Return the (X, Y) coordinate for the center point of the cell that contains the specified text.  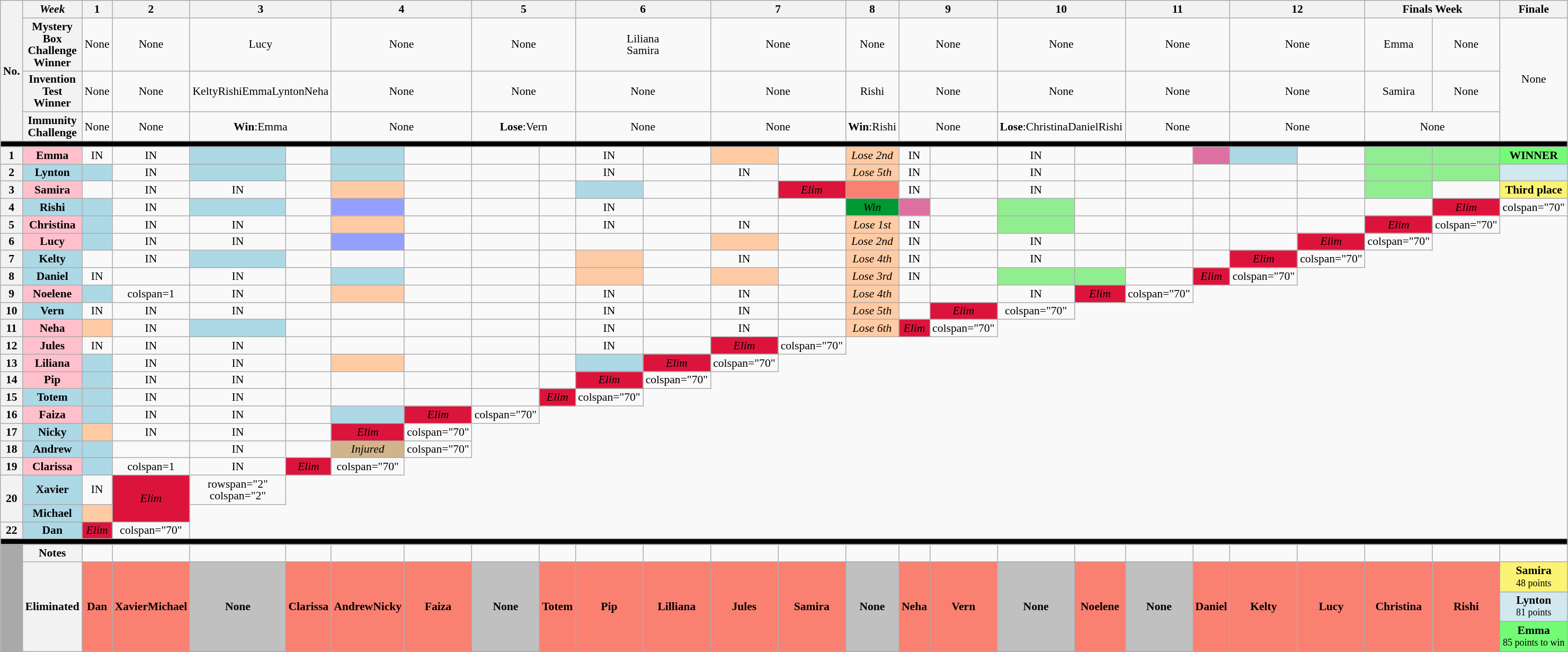
Lose 3rd (872, 277)
20 (12, 499)
16 (12, 415)
Lose:Vern (524, 127)
13 (12, 363)
XavierMichael (152, 607)
Lynton (52, 173)
Lose 6th (872, 329)
Lose:ChristinaDanielRishi (1061, 127)
14 (12, 381)
Week (52, 10)
Liliana (52, 363)
Win:Rishi (872, 127)
AndrewNicky (368, 607)
rowspan="2" colspan="2" (237, 490)
Michael (52, 513)
Xavier (52, 490)
Eliminated (52, 607)
Mystery Box Challenge Winner (52, 45)
17 (12, 433)
Win:Emma (261, 127)
Finale (1533, 10)
15 (12, 398)
Nicky (52, 433)
18 (12, 450)
Invention Test Winner (52, 92)
LilianaSamira (643, 45)
22 (12, 530)
Lose 1st (872, 225)
KeltyRishiEmmaLyntonNeha (261, 92)
Lilliana (677, 607)
WINNER (1533, 156)
Notes (52, 553)
Emma85 points to win (1533, 637)
Third place (1533, 190)
Andrew (52, 450)
No. (12, 71)
Injured (368, 450)
Samira48 points (1533, 577)
19 (12, 466)
Win (872, 208)
Finals Week (1432, 10)
ImmunityChallenge (52, 127)
Lynton81 points (1533, 606)
